Capture the cell that displays the provided text and extract its (X, Y) central coordinate. 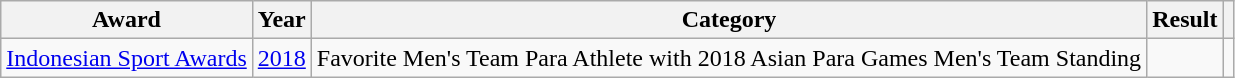
Award (127, 20)
Favorite Men's Team Para Athlete with 2018 Asian Para Games Men's Team Standing (728, 58)
Category (728, 20)
Indonesian Sport Awards (127, 58)
Result (1185, 20)
2018 (282, 58)
Year (282, 20)
